Return [x, y] of the center of cell containing provided text 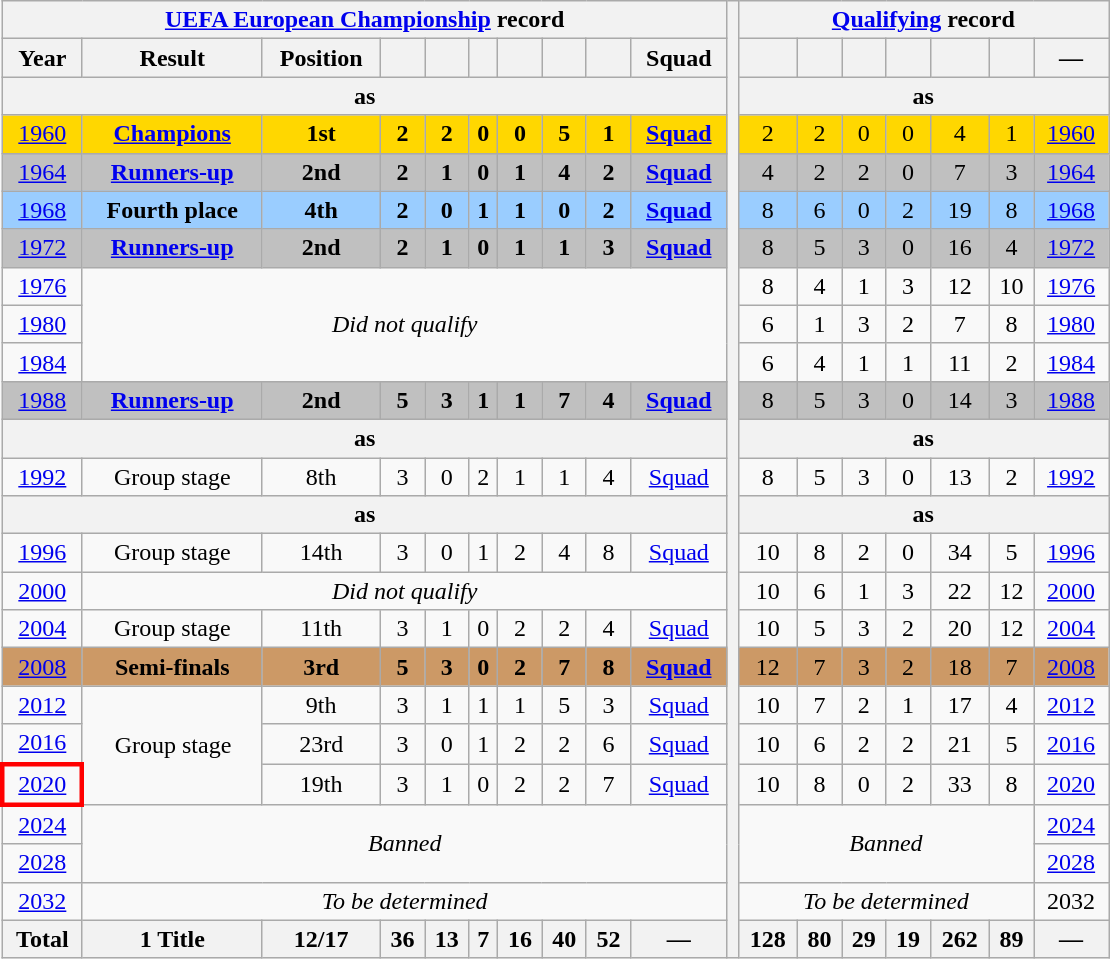
8th [321, 477]
33 [960, 784]
4th [321, 210]
11th [321, 629]
89 [1012, 939]
36 [402, 939]
40 [564, 939]
18 [960, 667]
19th [321, 784]
Semi-finals [172, 667]
29 [864, 939]
Fourth place [172, 210]
Champions [172, 134]
1 Title [172, 939]
11 [960, 362]
UEFA European Championship record [364, 20]
Total [42, 939]
17 [960, 705]
262 [960, 939]
80 [819, 939]
14th [321, 553]
1st [321, 134]
22 [960, 591]
9th [321, 705]
20 [960, 629]
12/17 [321, 939]
23rd [321, 744]
128 [768, 939]
34 [960, 553]
14 [960, 400]
3rd [321, 667]
52 [608, 939]
Year [42, 58]
Result [172, 58]
Position [321, 58]
21 [960, 744]
Qualifying record [923, 20]
